Find where the given text appears and provide that cell's center as (X, Y) coordinate. 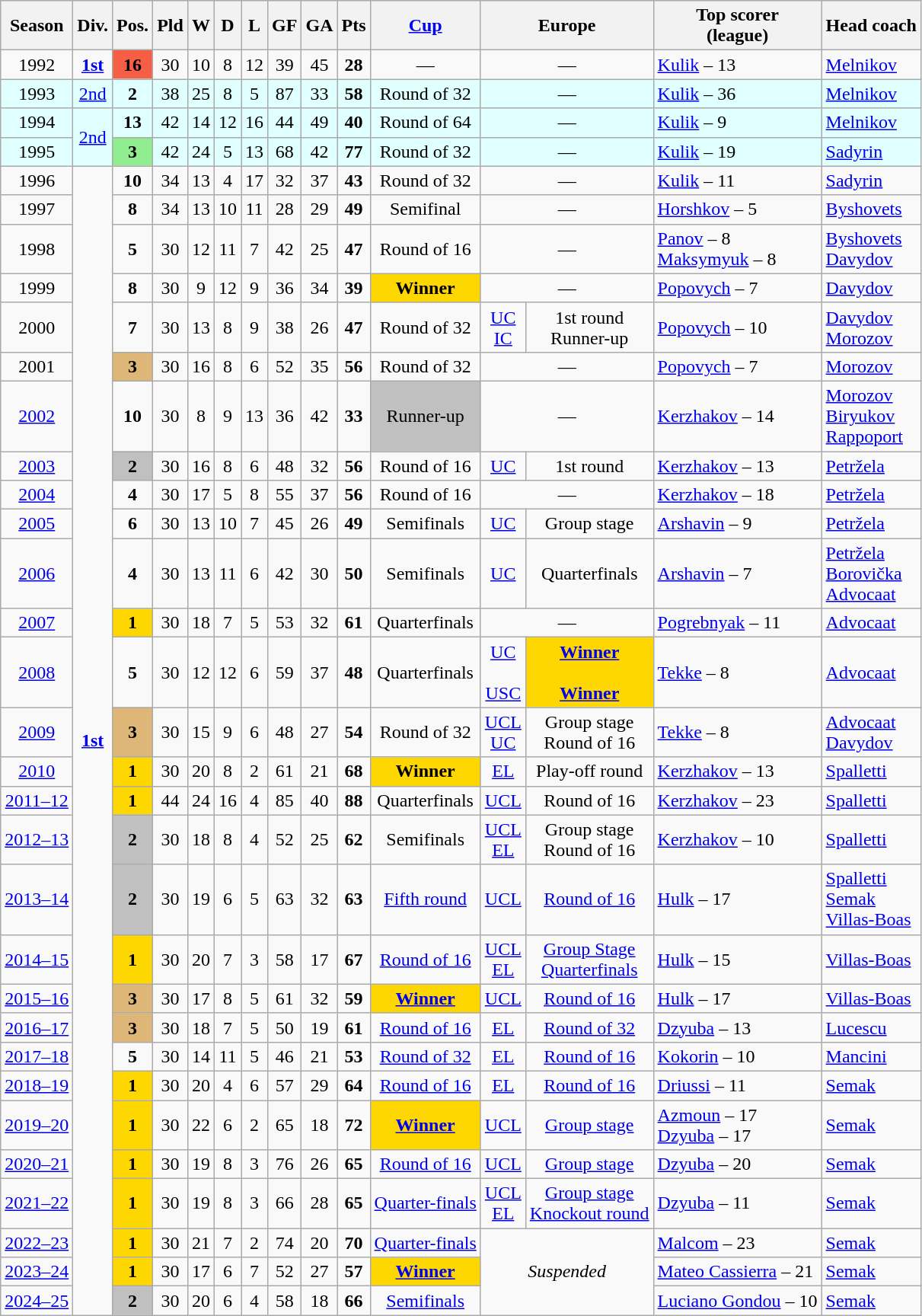
1997 (37, 209)
2005 (37, 524)
Cup (425, 26)
1st round Runner-up (589, 327)
74 (285, 1243)
Kulik – 13 (737, 65)
2021–22 (37, 1203)
UCUSC (502, 672)
2013–14 (37, 899)
Mateo Cassierra – 21 (737, 1272)
64 (353, 1085)
22 (201, 1124)
Davydov Morozov (871, 327)
54 (353, 733)
Driussi – 11 (737, 1085)
Kerzhakov – 14 (737, 416)
Kokorin – 10 (737, 1056)
Byshovets Davydov (871, 248)
2010 (37, 771)
2002 (37, 416)
Runner-up (425, 416)
1st round (589, 465)
15 (201, 733)
UCL UC (502, 733)
88 (353, 800)
Kulik – 36 (737, 94)
Petržela Borovička Advocaat (871, 573)
Kulik – 9 (737, 123)
2019–20 (37, 1124)
UC IC (502, 327)
Malcom – 23 (737, 1243)
Group Stage Quarterfinals (589, 960)
Morozov Biryukov Rappoport (871, 416)
WinnerWinner (589, 672)
2017–18 (37, 1056)
Dzyuba – 13 (737, 1027)
2000 (37, 327)
Mancini (871, 1056)
Play-off round (589, 771)
2023–24 (37, 1272)
Arshavin – 9 (737, 524)
Head coach (871, 26)
1992 (37, 65)
Davydov (871, 288)
Semifinal (425, 209)
Arshavin – 7 (737, 573)
Horshkov – 5 (737, 209)
Pld (171, 26)
2015–16 (37, 998)
Morozov (871, 366)
76 (285, 1164)
2011–12 (37, 800)
70 (353, 1243)
72 (353, 1124)
1995 (37, 152)
2007 (37, 623)
Azmoun – 17 Dzyuba – 17 (737, 1124)
87 (285, 94)
Spalletti Semak Villas-Boas (871, 899)
85 (285, 800)
2012–13 (37, 839)
77 (353, 152)
Kerzhakov – 18 (737, 495)
Group stageKnockout round (589, 1203)
Round of 64 (425, 123)
2022–23 (37, 1243)
Fifth round (425, 899)
Kulik – 11 (737, 180)
GF (285, 26)
1999 (37, 288)
Luciano Gondou – 10 (737, 1301)
Kulik – 19 (737, 152)
Kerzhakov – 10 (737, 839)
Lucescu (871, 1027)
46 (285, 1056)
1998 (37, 248)
67 (353, 960)
2003 (37, 465)
2008 (37, 672)
Byshovets (871, 209)
Dzyuba – 11 (737, 1203)
1996 (37, 180)
2016–17 (37, 1027)
Suspended (566, 1272)
GA (320, 26)
35 (320, 366)
2001 (37, 366)
Popovych – 10 (737, 327)
2014–15 (37, 960)
L (254, 26)
Div. (93, 26)
2018–19 (37, 1085)
Pts (353, 26)
2006 (37, 573)
62 (353, 839)
Kerzhakov – 23 (737, 800)
1994 (37, 123)
D (227, 26)
2020–21 (37, 1164)
Pogrebnyak – 11 (737, 623)
55 (285, 495)
1993 (37, 94)
2004 (37, 495)
Advocaat Davydov (871, 733)
Hulk – 15 (737, 960)
Season (37, 26)
2009 (37, 733)
Top scorer (league) (737, 26)
Panov – 8 Maksymyuk – 8 (737, 248)
Dzyuba – 20 (737, 1164)
Europe (566, 26)
43 (353, 180)
Pos. (132, 26)
W (201, 26)
2024–25 (37, 1301)
